Return [X, Y] of the center of cell containing provided text 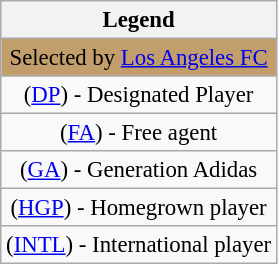
(GA) - Generation Adidas [139, 170]
(HGP) - Homegrown player [139, 208]
Selected by Los Angeles FC [139, 58]
(FA) - Free agent [139, 133]
Legend [139, 20]
(DP) - Designated Player [139, 95]
(INTL) - International player [139, 245]
